Output the (X, Y) coordinate of the center of the cell containing the given text.  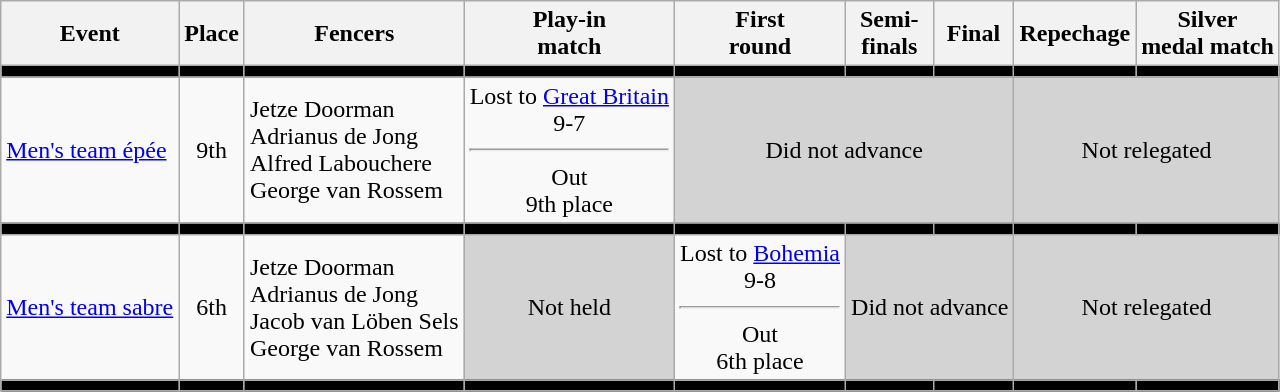
Lost to Great Britain 9-7 Out 9th place (569, 150)
Event (90, 34)
Lost to Bohemia 9-8 Out 6th place (760, 307)
Play-in match (569, 34)
Men's team sabre (90, 307)
Silver medal match (1208, 34)
9th (212, 150)
Final (974, 34)
Jetze Doorman Adrianus de Jong Alfred Labouchere George van Rossem (354, 150)
First round (760, 34)
6th (212, 307)
Semi-finals (890, 34)
Not held (569, 307)
Place (212, 34)
Jetze Doorman Adrianus de Jong Jacob van Löben Sels George van Rossem (354, 307)
Fencers (354, 34)
Men's team épée (90, 150)
Repechage (1075, 34)
